Locate the cell with the specified text and output its (X, Y) center coordinate. 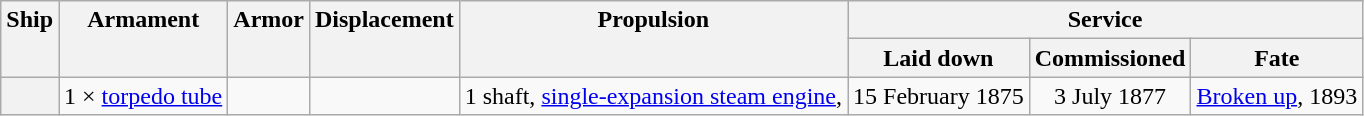
Laid down (939, 58)
Commissioned (1110, 58)
Service (1106, 20)
Broken up, 1893 (1277, 96)
Armor (269, 39)
3 July 1877 (1110, 96)
Fate (1277, 58)
Propulsion (653, 39)
1 shaft, single-expansion steam engine, (653, 96)
Ship (30, 39)
Displacement (384, 39)
1 × torpedo tube (144, 96)
15 February 1875 (939, 96)
Armament (144, 39)
